Identify which cell holds the provided text, then report its [X, Y] central coordinate. 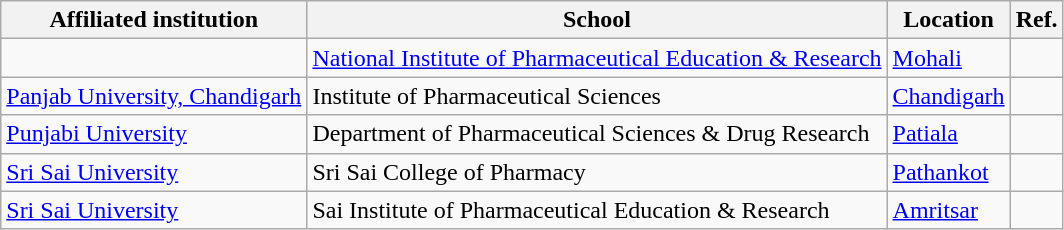
Ref. [1036, 20]
Affiliated institution [154, 20]
Institute of Pharmaceutical Sciences [597, 96]
School [597, 20]
Sai Institute of Pharmaceutical Education & Research [597, 210]
Mohali [948, 58]
Chandigarh [948, 96]
Location [948, 20]
Pathankot [948, 172]
Punjabi University [154, 134]
Sri Sai College of Pharmacy [597, 172]
Amritsar [948, 210]
National Institute of Pharmaceutical Education & Research [597, 58]
Department of Pharmaceutical Sciences & Drug Research [597, 134]
Patiala [948, 134]
Panjab University, Chandigarh [154, 96]
